Pinpoint the cell where the given text exists, returning its [X, Y] midpoint coordinate. 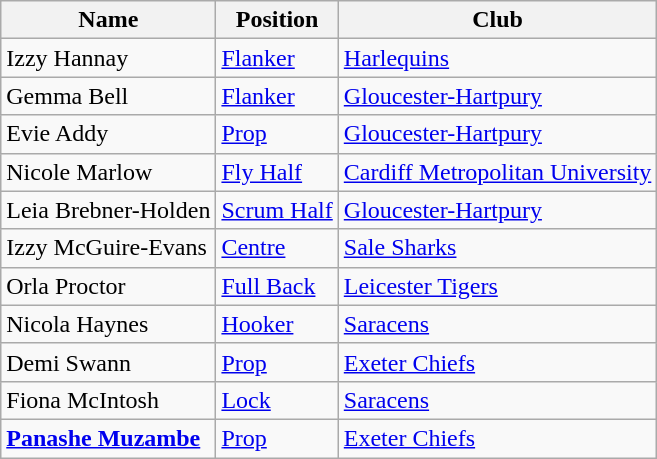
Izzy McGuire-Evans [108, 248]
Fiona McIntosh [108, 400]
Hooker [277, 324]
Leia Brebner-Holden [108, 210]
Demi Swann [108, 362]
Leicester Tigers [498, 286]
Name [108, 20]
Club [498, 20]
Nicola Haynes [108, 324]
Position [277, 20]
Lock [277, 400]
Full Back [277, 286]
Centre [277, 248]
Sale Sharks [498, 248]
Nicole Marlow [108, 172]
Panashe Muzambe [108, 438]
Evie Addy [108, 134]
Cardiff Metropolitan University [498, 172]
Gemma Bell [108, 96]
Scrum Half [277, 210]
Izzy Hannay [108, 58]
Orla Proctor [108, 286]
Fly Half [277, 172]
Harlequins [498, 58]
